Find where the given text appears and provide that cell's center as [X, Y] coordinate. 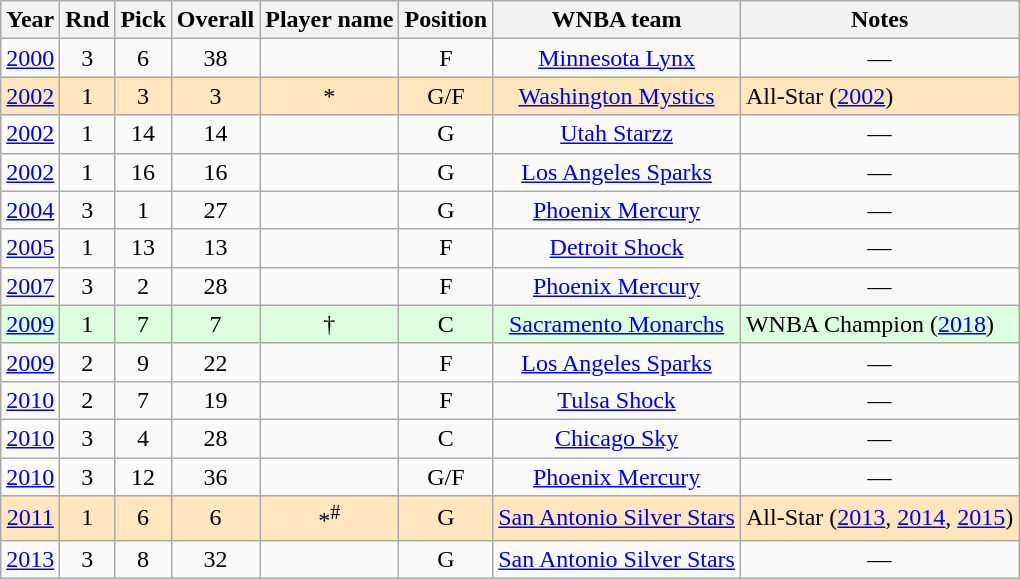
Tulsa Shock [617, 400]
Detroit Shock [617, 248]
8 [143, 559]
Chicago Sky [617, 438]
4 [143, 438]
22 [215, 362]
All-Star (2002) [879, 96]
27 [215, 210]
2007 [30, 286]
Position [446, 20]
Notes [879, 20]
12 [143, 477]
19 [215, 400]
9 [143, 362]
32 [215, 559]
Year [30, 20]
Washington Mystics [617, 96]
36 [215, 477]
Overall [215, 20]
WNBA Champion (2018) [879, 324]
Minnesota Lynx [617, 58]
Pick [143, 20]
* [330, 96]
Player name [330, 20]
2000 [30, 58]
2013 [30, 559]
*# [330, 518]
Rnd [88, 20]
WNBA team [617, 20]
2004 [30, 210]
2011 [30, 518]
2005 [30, 248]
38 [215, 58]
All-Star (2013, 2014, 2015) [879, 518]
Utah Starzz [617, 134]
Sacramento Monarchs [617, 324]
† [330, 324]
